Capture the cell that displays the provided text and extract its [x, y] central coordinate. 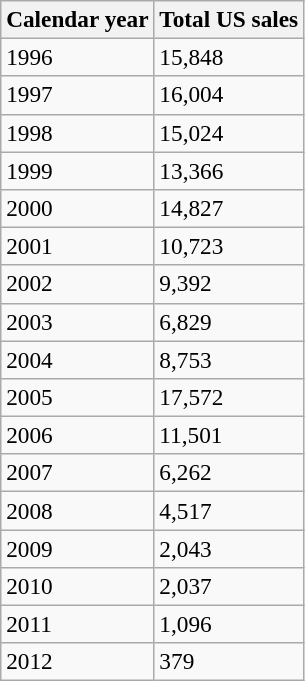
8,753 [229, 359]
Total US sales [229, 19]
2000 [78, 208]
6,262 [229, 473]
2002 [78, 284]
2012 [78, 662]
379 [229, 662]
1996 [78, 57]
10,723 [229, 246]
1997 [78, 95]
2005 [78, 397]
16,004 [229, 95]
6,829 [229, 322]
Calendar year [78, 19]
11,501 [229, 435]
13,366 [229, 170]
2010 [78, 586]
1,096 [229, 624]
17,572 [229, 397]
14,827 [229, 208]
2004 [78, 359]
15,848 [229, 57]
15,024 [229, 133]
2,037 [229, 586]
2009 [78, 548]
2011 [78, 624]
2001 [78, 246]
2006 [78, 435]
2,043 [229, 548]
2003 [78, 322]
2008 [78, 510]
2007 [78, 473]
1998 [78, 133]
4,517 [229, 510]
9,392 [229, 284]
1999 [78, 170]
